Provide the (x, y) coordinate of the cell's center where the given text is located.  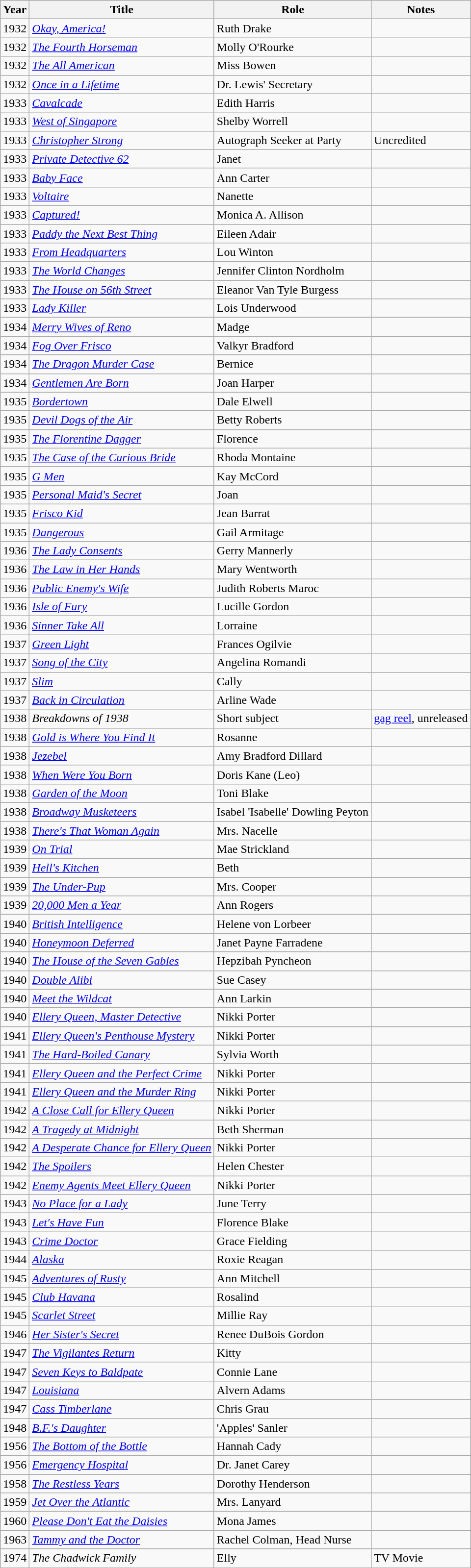
The Hard-Boiled Canary (122, 1054)
Ann Rogers (292, 905)
1948 (15, 1428)
Lady Killer (122, 308)
Short subject (292, 719)
gag reel, unreleased (421, 719)
Beth Sherman (292, 1129)
Rachel Colman, Head Nurse (292, 1540)
Cavalcade (122, 103)
Valkyr Bradford (292, 346)
Ruth Drake (292, 28)
Connie Lane (292, 1371)
Mrs. Lanyard (292, 1502)
Isle of Fury (122, 607)
Alaska (122, 1260)
1963 (15, 1540)
Voltaire (122, 196)
Gail Armitage (292, 532)
Nanette (292, 196)
A Close Call for Ellery Queen (122, 1110)
Club Havana (122, 1297)
Doris Kane (Leo) (292, 774)
Ann Mitchell (292, 1278)
Dr. Janet Carey (292, 1465)
Mary Wentworth (292, 570)
Arline Wade (292, 700)
1960 (15, 1521)
Private Detective 62 (122, 159)
Frances Ogilvie (292, 644)
Notes (421, 10)
Ann Larkin (292, 998)
Breakdowns of 1938 (122, 719)
Ellery Queen's Penthouse Mystery (122, 1036)
TV Movie (421, 1558)
Gold is Where You Find It (122, 737)
Dr. Lewis' Secretary (292, 84)
Amy Bradford Dillard (292, 756)
Bordertown (122, 401)
The Restless Years (122, 1484)
Shelby Worrell (292, 122)
Autograph Seeker at Party (292, 140)
Role (292, 10)
From Headquarters (122, 252)
Jezebel (122, 756)
B.F.'s Daughter (122, 1428)
Florence Blake (292, 1222)
Millie Ray (292, 1316)
Jet Over the Atlantic (122, 1502)
Enemy Agents Meet Ellery Queen (122, 1185)
The Under-Pup (122, 887)
Garden of the Moon (122, 793)
Fog Over Frisco (122, 346)
The World Changes (122, 271)
Judith Roberts Maroc (292, 588)
Dorothy Henderson (292, 1484)
Rosanne (292, 737)
Hepzibah Pyncheon (292, 961)
The Florentine Dagger (122, 439)
Let's Have Fun (122, 1222)
Scarlet Street (122, 1316)
A Desperate Chance for Ellery Queen (122, 1148)
Kay McCord (292, 476)
Kitty (292, 1353)
Cally (292, 681)
Christopher Strong (122, 140)
Helene von Lorbeer (292, 924)
Elly (292, 1558)
Louisiana (122, 1390)
Dale Elwell (292, 401)
Baby Face (122, 177)
Madge (292, 327)
Edith Harris (292, 103)
Lou Winton (292, 252)
When Were You Born (122, 774)
Once in a Lifetime (122, 84)
The Vigilantes Return (122, 1353)
Cass Timberlane (122, 1409)
Helen Chester (292, 1167)
G Men (122, 476)
1974 (15, 1558)
Ann Carter (292, 177)
Back in Circulation (122, 700)
1958 (15, 1484)
Beth (292, 868)
Green Light (122, 644)
No Place for a Lady (122, 1204)
Chris Grau (292, 1409)
Paddy the Next Best Thing (122, 234)
Molly O'Rourke (292, 47)
Mrs. Nacelle (292, 831)
Rhoda Montaine (292, 457)
Tammy and the Doctor (122, 1540)
Gerry Mannerly (292, 551)
1944 (15, 1260)
The All American (122, 66)
Seven Keys to Baldpate (122, 1371)
Personal Maid's Secret (122, 495)
Janet (292, 159)
Emergency Hospital (122, 1465)
Frisco Kid (122, 513)
Bernice (292, 364)
Hannah Cady (292, 1446)
West of Singapore (122, 122)
Broadway Musketeers (122, 812)
The Lady Consents (122, 551)
June Terry (292, 1204)
Lorraine (292, 625)
The House of the Seven Gables (122, 961)
Hell's Kitchen (122, 868)
1959 (15, 1502)
Isabel 'Isabelle' Dowling Peyton (292, 812)
Song of the City (122, 663)
Adventures of Rusty (122, 1278)
Public Enemy's Wife (122, 588)
Eleanor Van Tyle Burgess (292, 290)
Roxie Reagan (292, 1260)
Eileen Adair (292, 234)
Dangerous (122, 532)
'Apples' Sanler (292, 1428)
Mae Strickland (292, 849)
Crime Doctor (122, 1241)
1946 (15, 1334)
Ellery Queen, Master Detective (122, 1017)
20,000 Men a Year (122, 905)
Jean Barrat (292, 513)
Rosalind (292, 1297)
Okay, America! (122, 28)
The Dragon Murder Case (122, 364)
There's That Woman Again (122, 831)
Joan Harper (292, 383)
Alvern Adams (292, 1390)
Angelina Romandi (292, 663)
Mona James (292, 1521)
Gentlemen Are Born (122, 383)
Meet the Wildcat (122, 998)
Jennifer Clinton Nordholm (292, 271)
Renee DuBois Gordon (292, 1334)
Toni Blake (292, 793)
Lucille Gordon (292, 607)
Joan (292, 495)
Sinner Take All (122, 625)
Her Sister's Secret (122, 1334)
Title (122, 10)
The Chadwick Family (122, 1558)
A Tragedy at Midnight (122, 1129)
Florence (292, 439)
The Spoilers (122, 1167)
Grace Fielding (292, 1241)
Year (15, 10)
Janet Payne Farradene (292, 943)
Mrs. Cooper (292, 887)
Lois Underwood (292, 308)
The Case of the Curious Bride (122, 457)
Double Alibi (122, 980)
Uncredited (421, 140)
The House on 56th Street (122, 290)
Miss Bowen (292, 66)
British Intelligence (122, 924)
Ellery Queen and the Murder Ring (122, 1092)
Sylvia Worth (292, 1054)
The Bottom of the Bottle (122, 1446)
The Fourth Horseman (122, 47)
The Law in Her Hands (122, 570)
Monica A. Allison (292, 215)
Merry Wives of Reno (122, 327)
Honeymoon Deferred (122, 943)
Betty Roberts (292, 420)
Captured! (122, 215)
Sue Casey (292, 980)
Please Don't Eat the Daisies (122, 1521)
Ellery Queen and the Perfect Crime (122, 1073)
On Trial (122, 849)
Slim (122, 681)
Devil Dogs of the Air (122, 420)
